From the cell containing the given text, extract its center point as [X, Y] coordinate. 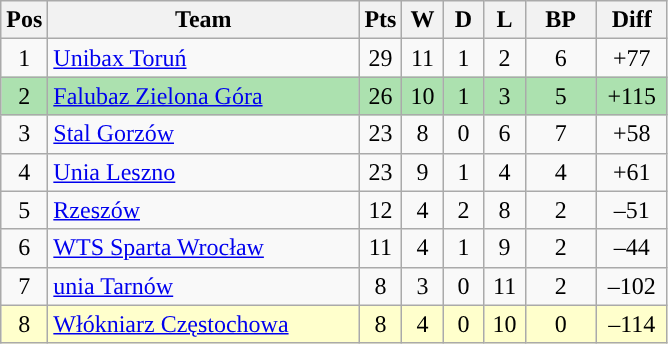
29 [380, 58]
12 [380, 210]
Pos [24, 20]
D [464, 20]
Stal Gorzów [204, 134]
+61 [632, 172]
–44 [632, 248]
Pts [380, 20]
Team [204, 20]
Włókniarz Częstochowa [204, 324]
WTS Sparta Wrocław [204, 248]
+58 [632, 134]
L [504, 20]
+77 [632, 58]
W [422, 20]
BP [560, 20]
–102 [632, 286]
26 [380, 96]
–51 [632, 210]
Unia Leszno [204, 172]
–114 [632, 324]
unia Tarnów [204, 286]
Rzeszów [204, 210]
Unibax Toruń [204, 58]
+115 [632, 96]
Diff [632, 20]
Falubaz Zielona Góra [204, 96]
